Provide the [x, y] coordinate of the cell's center where the given text is located.  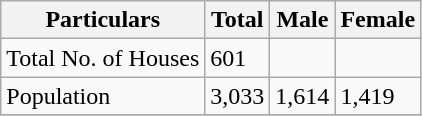
1,614 [302, 96]
Total [238, 20]
Female [378, 20]
3,033 [238, 96]
601 [238, 58]
Particulars [103, 20]
Population [103, 96]
Total No. of Houses [103, 58]
1,419 [378, 96]
Male [302, 20]
